Return the [X, Y] coordinate for the center point of the cell that contains the specified text.  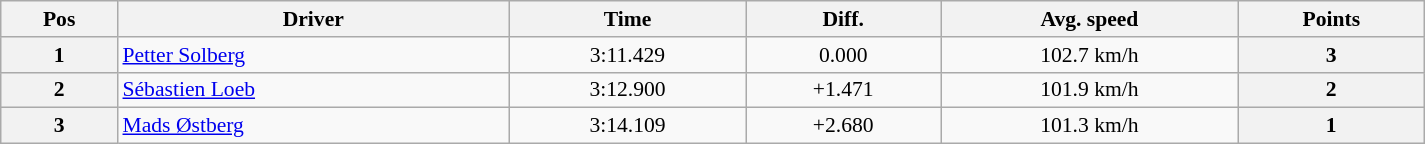
+2.680 [844, 126]
Points [1331, 19]
101.9 km/h [1089, 90]
Driver [313, 19]
Time [628, 19]
3:12.900 [628, 90]
Petter Solberg [313, 55]
3:14.109 [628, 126]
Sébastien Loeb [313, 90]
+1.471 [844, 90]
Pos [60, 19]
Avg. speed [1089, 19]
102.7 km/h [1089, 55]
Mads Østberg [313, 126]
Diff. [844, 19]
0.000 [844, 55]
3:11.429 [628, 55]
101.3 km/h [1089, 126]
